Find where the given text appears and provide that cell's center as [x, y] coordinate. 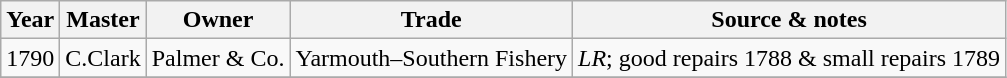
Year [30, 20]
1790 [30, 58]
Palmer & Co. [218, 58]
Trade [432, 20]
C.Clark [103, 58]
LR; good repairs 1788 & small repairs 1789 [790, 58]
Owner [218, 20]
Source & notes [790, 20]
Yarmouth–Southern Fishery [432, 58]
Master [103, 20]
